For the text-containing cell, return its midpoint in [x, y] coordinate format. 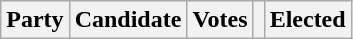
Elected [308, 20]
Votes [220, 20]
Candidate [128, 20]
Party [35, 20]
